From the cell containing the given text, extract its center point as [X, Y] coordinate. 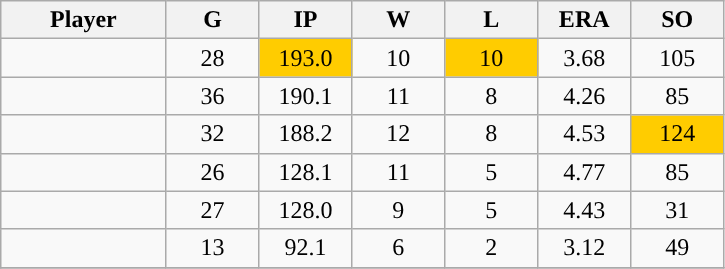
188.2 [306, 134]
4.53 [584, 134]
124 [678, 134]
190.1 [306, 96]
26 [212, 172]
193.0 [306, 58]
IP [306, 20]
3.68 [584, 58]
32 [212, 134]
W [398, 20]
12 [398, 134]
105 [678, 58]
2 [492, 248]
Player [84, 20]
3.12 [584, 248]
27 [212, 210]
9 [398, 210]
31 [678, 210]
SO [678, 20]
4.26 [584, 96]
L [492, 20]
128.0 [306, 210]
92.1 [306, 248]
6 [398, 248]
36 [212, 96]
ERA [584, 20]
G [212, 20]
128.1 [306, 172]
4.43 [584, 210]
49 [678, 248]
13 [212, 248]
28 [212, 58]
4.77 [584, 172]
